For the text-containing cell, return its midpoint in (x, y) coordinate format. 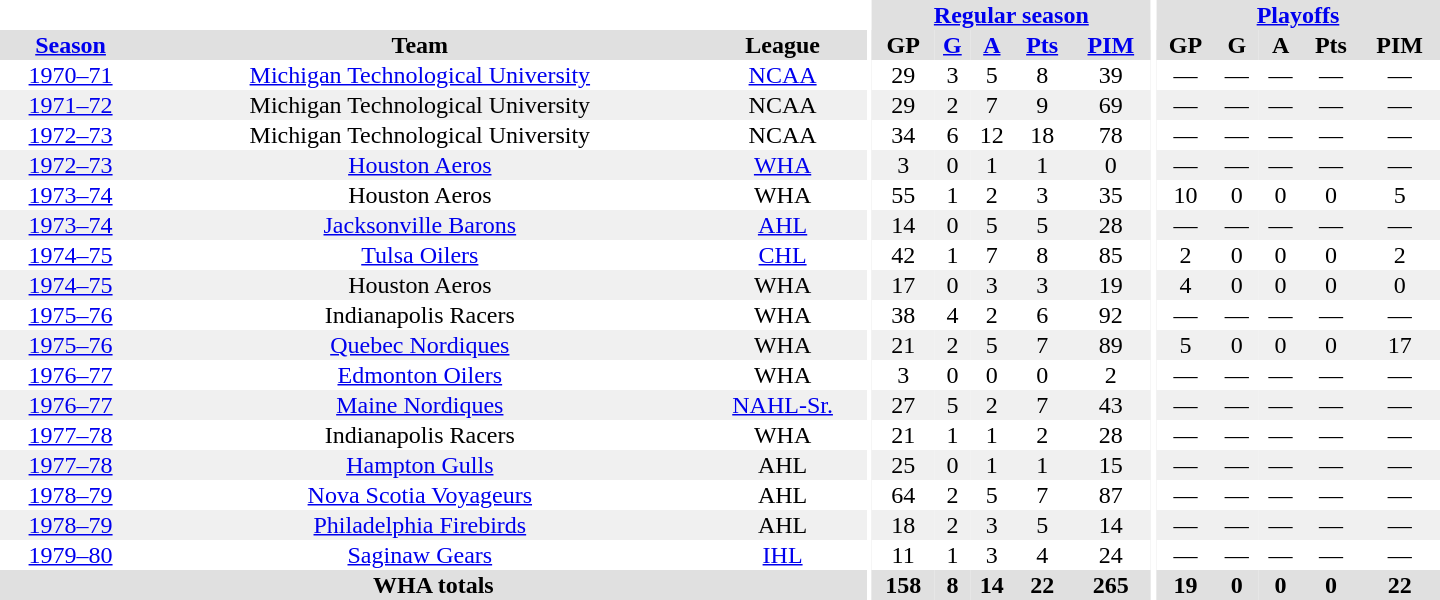
Edmonton Oilers (420, 375)
Team (420, 45)
38 (904, 315)
12 (992, 135)
Saginaw Gears (420, 555)
35 (1112, 195)
Tulsa Oilers (420, 255)
87 (1112, 495)
Playoffs (1298, 15)
9 (1042, 105)
NAHL-Sr. (782, 405)
27 (904, 405)
WHA totals (434, 585)
85 (1112, 255)
78 (1112, 135)
League (782, 45)
55 (904, 195)
92 (1112, 315)
15 (1112, 465)
Quebec Nordiques (420, 345)
Jacksonville Barons (420, 225)
39 (1112, 75)
1971–72 (70, 105)
24 (1112, 555)
Philadelphia Firebirds (420, 525)
Maine Nordiques (420, 405)
11 (904, 555)
64 (904, 495)
IHL (782, 555)
69 (1112, 105)
34 (904, 135)
1979–80 (70, 555)
Regular season (1012, 15)
158 (904, 585)
Hampton Gulls (420, 465)
265 (1112, 585)
43 (1112, 405)
42 (904, 255)
CHL (782, 255)
1970–71 (70, 75)
Nova Scotia Voyageurs (420, 495)
10 (1186, 195)
Season (70, 45)
89 (1112, 345)
25 (904, 465)
